Scan for the cell matching the given text and deliver its [x, y] coordinate at center. 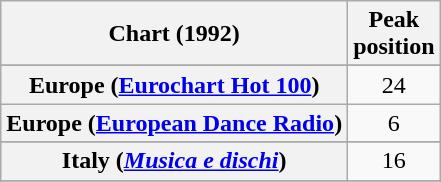
24 [394, 85]
6 [394, 123]
Europe (Eurochart Hot 100) [174, 85]
16 [394, 161]
Chart (1992) [174, 34]
Europe (European Dance Radio) [174, 123]
Peak position [394, 34]
Italy (Musica e dischi) [174, 161]
